Extract the (x, y) coordinate from the center of the cell holding the provided text.  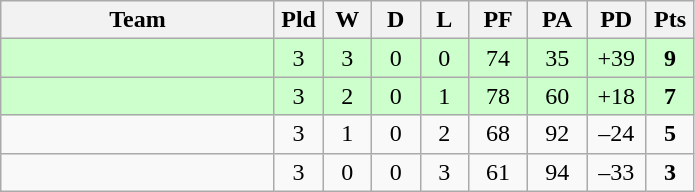
PF (498, 20)
Team (138, 20)
+18 (616, 96)
78 (498, 96)
+39 (616, 58)
Pld (298, 20)
D (396, 20)
92 (558, 134)
PA (558, 20)
PD (616, 20)
74 (498, 58)
Pts (670, 20)
61 (498, 172)
7 (670, 96)
L (444, 20)
9 (670, 58)
35 (558, 58)
–33 (616, 172)
–24 (616, 134)
5 (670, 134)
94 (558, 172)
68 (498, 134)
W (348, 20)
60 (558, 96)
